Output the (x, y) coordinate of the center of the cell containing the given text.  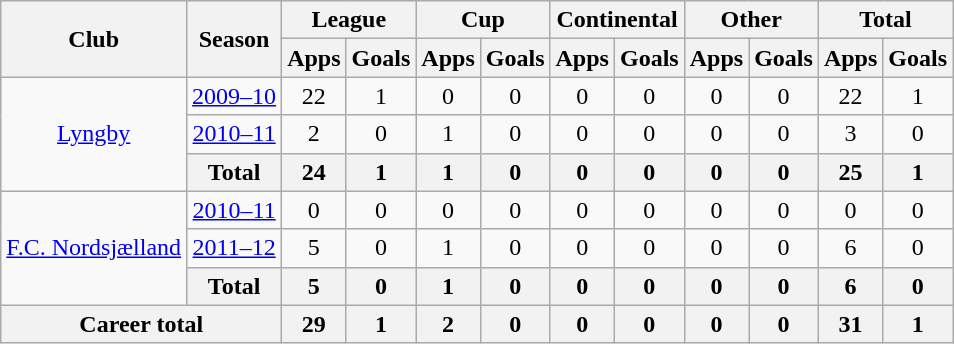
Career total (142, 324)
Cup (483, 20)
24 (314, 172)
League (349, 20)
Season (234, 39)
Continental (617, 20)
2009–10 (234, 96)
Lyngby (94, 134)
F.C. Nordsjælland (94, 248)
Club (94, 39)
31 (850, 324)
25 (850, 172)
Other (751, 20)
3 (850, 134)
29 (314, 324)
2011–12 (234, 248)
